Determine the [X, Y] coordinate at the center of the cell enclosing the given text.  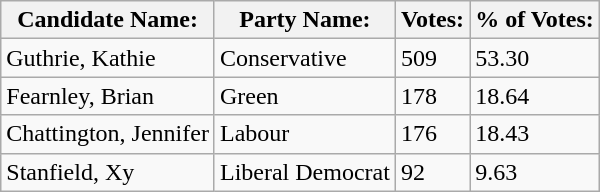
Fearnley, Brian [108, 96]
53.30 [535, 58]
% of Votes: [535, 20]
509 [432, 58]
Stanfield, Xy [108, 172]
Liberal Democrat [304, 172]
Chattington, Jennifer [108, 134]
Candidate Name: [108, 20]
18.43 [535, 134]
92 [432, 172]
Party Name: [304, 20]
178 [432, 96]
Green [304, 96]
Votes: [432, 20]
Guthrie, Kathie [108, 58]
176 [432, 134]
18.64 [535, 96]
Labour [304, 134]
9.63 [535, 172]
Conservative [304, 58]
